Return the (X, Y) coordinate for the center point of the cell that contains the specified text.  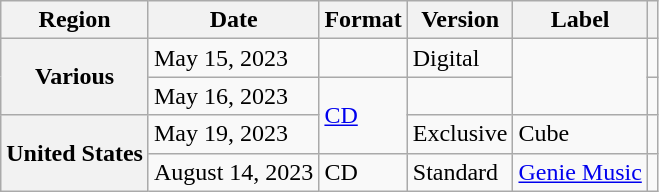
Genie Music (580, 172)
Label (580, 20)
May 19, 2023 (233, 134)
Digital (460, 58)
Cube (580, 134)
United States (75, 153)
May 15, 2023 (233, 58)
Exclusive (460, 134)
Version (460, 20)
Format (363, 20)
Date (233, 20)
Various (75, 77)
August 14, 2023 (233, 172)
Region (75, 20)
Standard (460, 172)
May 16, 2023 (233, 96)
